Provide the (x, y) coordinate of the cell's center where the given text is located.  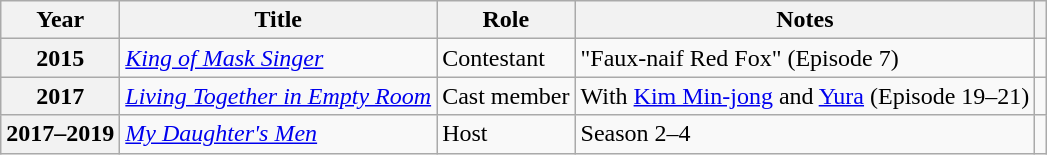
Living Together in Empty Room (278, 96)
"Faux-naif Red Fox" (Episode 7) (805, 58)
Contestant (506, 58)
Host (506, 134)
2015 (60, 58)
Cast member (506, 96)
Title (278, 20)
2017 (60, 96)
With Kim Min-jong and Yura (Episode 19–21) (805, 96)
2017–2019 (60, 134)
My Daughter's Men (278, 134)
Year (60, 20)
Season 2–4 (805, 134)
King of Mask Singer (278, 58)
Notes (805, 20)
Role (506, 20)
